Return the (x, y) coordinate for the center point of the cell that contains the specified text.  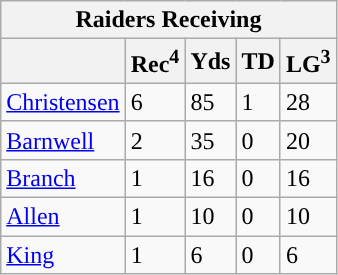
28 (308, 102)
Allen (63, 217)
King (63, 255)
35 (210, 140)
Rec4 (155, 62)
20 (308, 140)
2 (155, 140)
Branch (63, 178)
TD (258, 62)
Raiders Receiving (168, 20)
Barnwell (63, 140)
Christensen (63, 102)
LG3 (308, 62)
Yds (210, 62)
85 (210, 102)
